Return the [x, y] coordinate for the center point of the cell that contains the specified text.  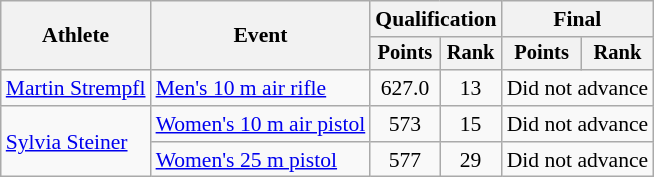
13 [471, 88]
Final [578, 19]
Women's 10 m air pistol [261, 124]
15 [471, 124]
627.0 [404, 88]
Athlete [76, 36]
Sylvia Steiner [76, 142]
Event [261, 36]
573 [404, 124]
Qualification [436, 19]
Men's 10 m air rifle [261, 88]
Martin Strempfl [76, 88]
